Pinpoint the cell where the given text exists, returning its [X, Y] midpoint coordinate. 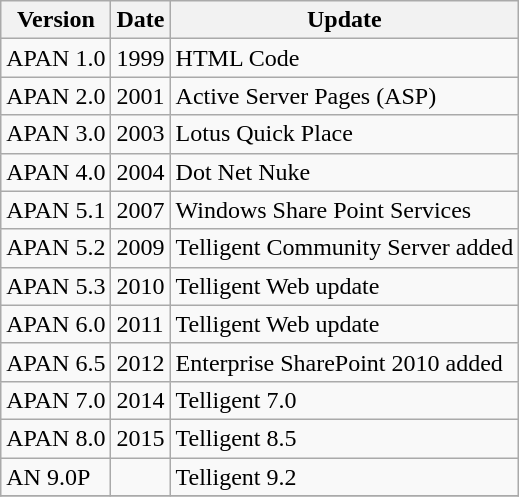
Date [140, 20]
APAN 2.0 [56, 96]
APAN 4.0 [56, 172]
HTML Code [344, 58]
2011 [140, 324]
Version [56, 20]
2007 [140, 210]
APAN 5.3 [56, 286]
Telligent 7.0 [344, 400]
APAN 1.0 [56, 58]
2012 [140, 362]
2015 [140, 438]
Active Server Pages (ASP) [344, 96]
AN 9.0P [56, 477]
APAN 5.1 [56, 210]
APAN 7.0 [56, 400]
2003 [140, 134]
2009 [140, 248]
Telligent 8.5 [344, 438]
2001 [140, 96]
APAN 5.2 [56, 248]
Update [344, 20]
APAN 6.5 [56, 362]
Telligent 9.2 [344, 477]
Windows Share Point Services [344, 210]
1999 [140, 58]
APAN 8.0 [56, 438]
2010 [140, 286]
2004 [140, 172]
2014 [140, 400]
APAN 3.0 [56, 134]
Enterprise SharePoint 2010 added [344, 362]
APAN 6.0 [56, 324]
Dot Net Nuke [344, 172]
Telligent Community Server added [344, 248]
Lotus Quick Place [344, 134]
